Determine the [x, y] coordinate at the center of the cell enclosing the given text.  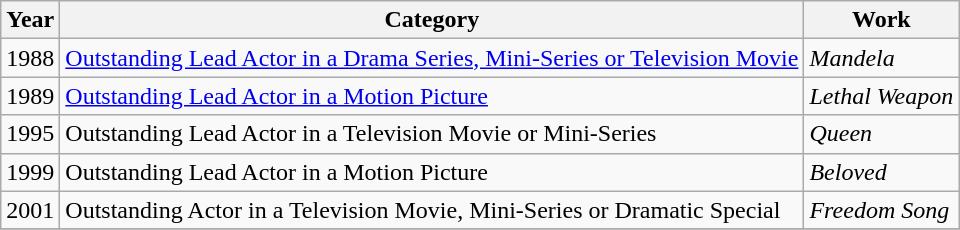
Outstanding Lead Actor in a Television Movie or Mini-Series [432, 134]
Freedom Song [882, 210]
Work [882, 20]
1999 [30, 172]
Year [30, 20]
1995 [30, 134]
Beloved [882, 172]
Outstanding Actor in a Television Movie, Mini-Series or Dramatic Special [432, 210]
1989 [30, 96]
Outstanding Lead Actor in a Drama Series, Mini-Series or Television Movie [432, 58]
1988 [30, 58]
Mandela [882, 58]
Category [432, 20]
Queen [882, 134]
2001 [30, 210]
Lethal Weapon [882, 96]
